Provide the (x, y) coordinate of the cell's center where the given text is located.  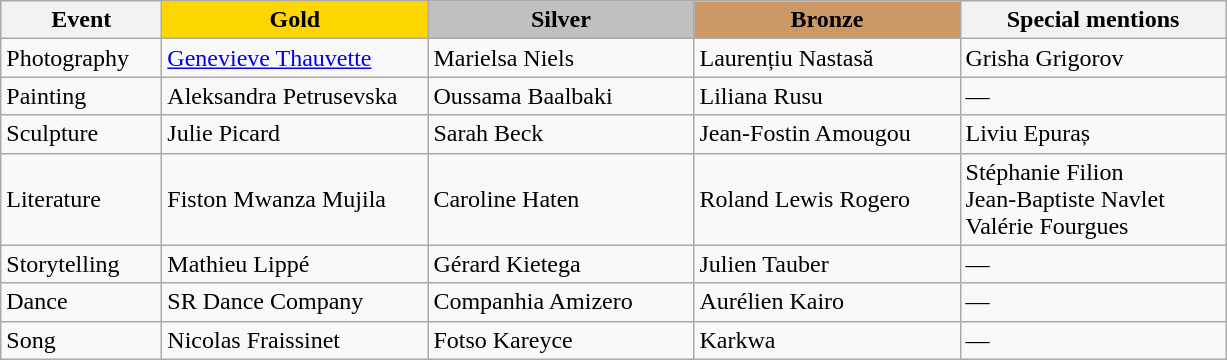
Event (82, 20)
Jean-Fostin Amougou (827, 134)
Photography (82, 58)
Companhia Amizero (561, 302)
Gérard Kietega (561, 264)
Sarah Beck (561, 134)
Special mentions (1093, 20)
Fiston Mwanza Mujila (295, 199)
Grisha Grigorov (1093, 58)
Dance (82, 302)
Caroline Haten (561, 199)
Karkwa (827, 340)
SR Dance Company (295, 302)
Oussama Baalbaki (561, 96)
Genevieve Thauvette (295, 58)
Stéphanie Filion Jean-Baptiste Navlet Valérie Fourgues (1093, 199)
Nicolas Fraissinet (295, 340)
Marielsa Niels (561, 58)
Julien Tauber (827, 264)
Song (82, 340)
Liliana Rusu (827, 96)
Painting (82, 96)
Roland Lewis Rogero (827, 199)
Literature (82, 199)
Fotso Kareyce (561, 340)
Mathieu Lippé (295, 264)
Storytelling (82, 264)
Aurélien Kairo (827, 302)
Liviu Epuraș (1093, 134)
Julie Picard (295, 134)
Sculpture (82, 134)
Bronze (827, 20)
Aleksandra Petrusevska (295, 96)
Laurențiu Nastasă (827, 58)
Silver (561, 20)
Gold (295, 20)
